Output the (X, Y) coordinate of the center of the cell containing the given text.  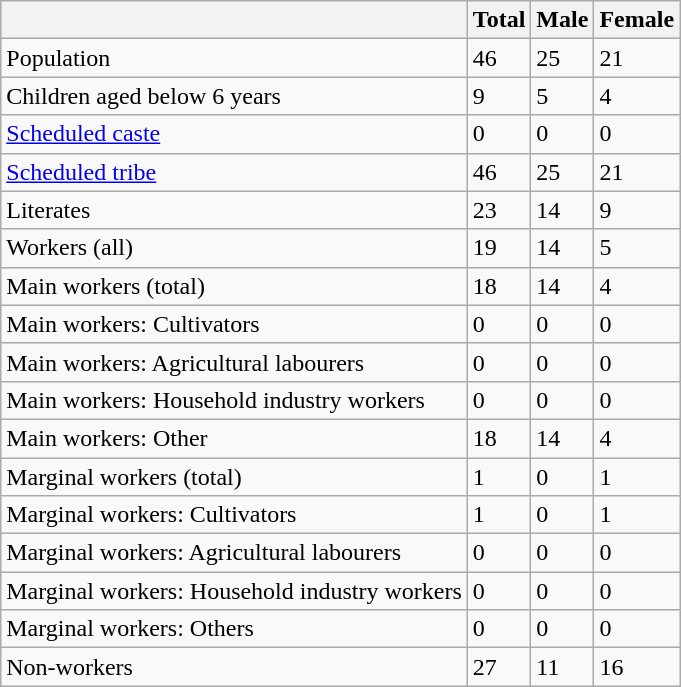
Main workers: Other (234, 438)
Total (499, 20)
27 (499, 667)
Main workers: Cultivators (234, 324)
Main workers: Household industry workers (234, 400)
Scheduled tribe (234, 172)
Marginal workers (total) (234, 477)
Population (234, 58)
Non-workers (234, 667)
11 (562, 667)
Male (562, 20)
Scheduled caste (234, 134)
19 (499, 248)
Marginal workers: Cultivators (234, 515)
Children aged below 6 years (234, 96)
Marginal workers: Household industry workers (234, 591)
Workers (all) (234, 248)
16 (637, 667)
23 (499, 210)
Main workers (total) (234, 286)
Marginal workers: Others (234, 629)
Marginal workers: Agricultural labourers (234, 553)
Literates (234, 210)
Female (637, 20)
Main workers: Agricultural labourers (234, 362)
